From the cell containing the given text, extract its center point as [X, Y] coordinate. 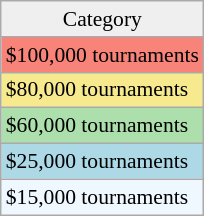
$100,000 tournaments [102, 55]
$15,000 tournaments [102, 197]
$60,000 tournaments [102, 126]
$80,000 tournaments [102, 90]
Category [102, 19]
$25,000 tournaments [102, 162]
